Scan for the cell matching the given text and deliver its [x, y] coordinate at center. 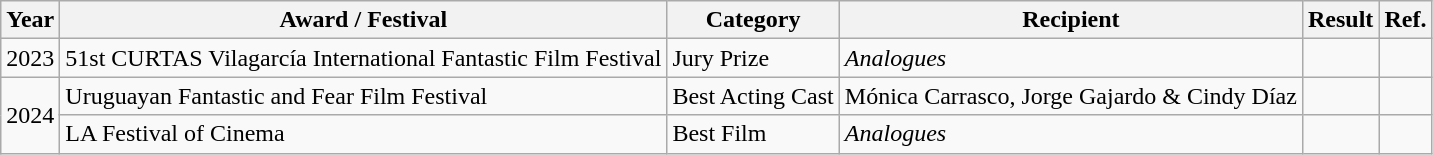
Recipient [1070, 20]
Mónica Carrasco, Jorge Gajardo & Cindy Díaz [1070, 96]
2023 [30, 58]
Year [30, 20]
Uruguayan Fantastic and Fear Film Festival [364, 96]
Ref. [1406, 20]
Result [1340, 20]
LA Festival of Cinema [364, 134]
Award / Festival [364, 20]
Best Film [753, 134]
Best Acting Cast [753, 96]
2024 [30, 115]
51st CURTAS Vilagarcía International Fantastic Film Festival [364, 58]
Jury Prize [753, 58]
Category [753, 20]
